Provide the [X, Y] coordinate of the cell's center where the given text is located.  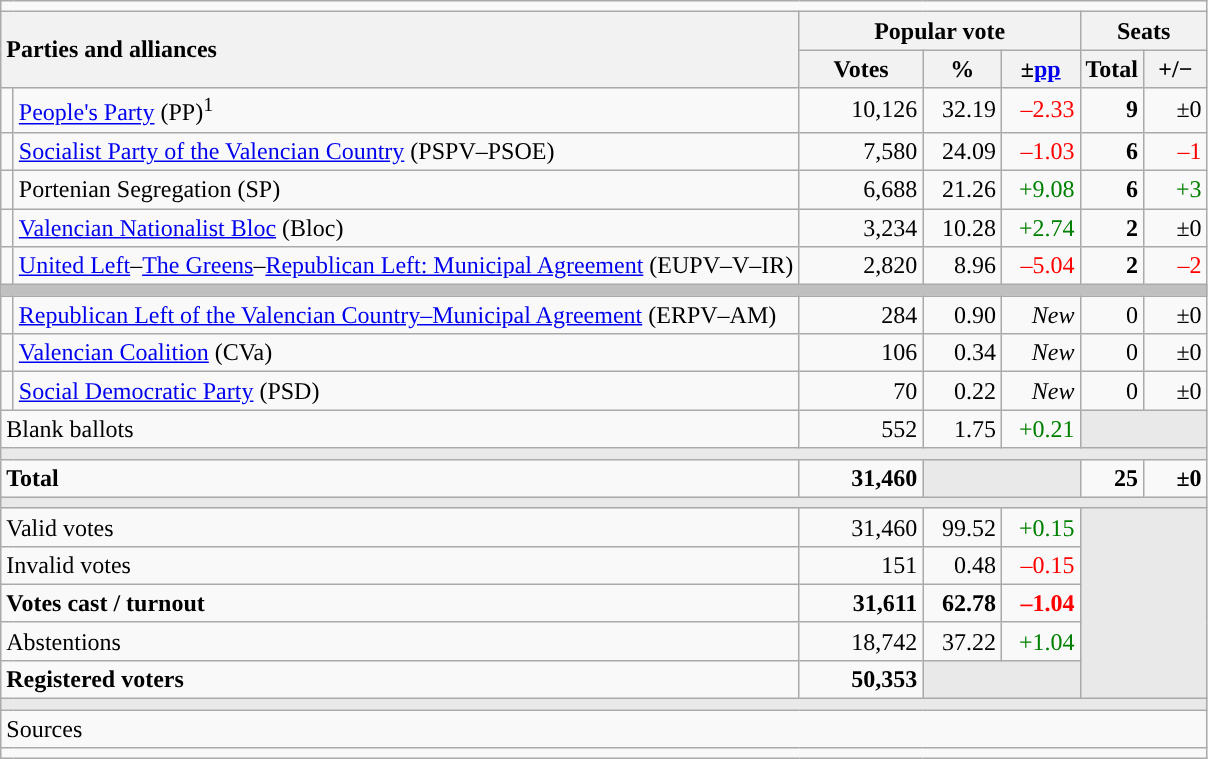
Abstentions [400, 641]
32.19 [962, 110]
25 [1112, 478]
Portenian Segregation (SP) [406, 190]
Social Democratic Party (PSD) [406, 391]
99.52 [962, 527]
+9.08 [1040, 190]
Seats [1144, 31]
6,688 [861, 190]
Valid votes [400, 527]
552 [861, 429]
–1 [1176, 151]
0.90 [962, 315]
1.75 [962, 429]
9 [1112, 110]
31,611 [861, 603]
–1.04 [1040, 603]
Registered voters [400, 679]
+1.04 [1040, 641]
50,353 [861, 679]
Popular vote [940, 31]
Valencian Nationalist Bloc (Bloc) [406, 228]
–2.33 [1040, 110]
0.48 [962, 565]
2,820 [861, 266]
±pp [1040, 69]
3,234 [861, 228]
People's Party (PP)1 [406, 110]
284 [861, 315]
–2 [1176, 266]
–5.04 [1040, 266]
Parties and alliances [400, 50]
Votes cast / turnout [400, 603]
Valencian Coalition (CVa) [406, 353]
+0.21 [1040, 429]
Blank ballots [400, 429]
+0.15 [1040, 527]
Votes [861, 69]
62.78 [962, 603]
0.34 [962, 353]
21.26 [962, 190]
+/− [1176, 69]
0.22 [962, 391]
24.09 [962, 151]
10,126 [861, 110]
8.96 [962, 266]
Invalid votes [400, 565]
United Left–The Greens–Republican Left: Municipal Agreement (EUPV–V–IR) [406, 266]
7,580 [861, 151]
Socialist Party of the Valencian Country (PSPV–PSOE) [406, 151]
10.28 [962, 228]
70 [861, 391]
–0.15 [1040, 565]
–1.03 [1040, 151]
151 [861, 565]
+2.74 [1040, 228]
18,742 [861, 641]
% [962, 69]
+3 [1176, 190]
Republican Left of the Valencian Country–Municipal Agreement (ERPV–AM) [406, 315]
37.22 [962, 641]
Sources [604, 729]
106 [861, 353]
